Pinpoint the cell where the given text exists, returning its [X, Y] midpoint coordinate. 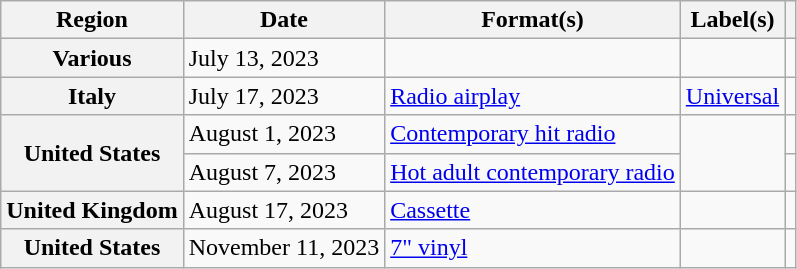
7" vinyl [533, 248]
United Kingdom [92, 210]
Format(s) [533, 20]
Label(s) [732, 20]
Date [284, 20]
August 17, 2023 [284, 210]
Region [92, 20]
Various [92, 58]
Contemporary hit radio [533, 134]
Universal [732, 96]
July 13, 2023 [284, 58]
July 17, 2023 [284, 96]
August 1, 2023 [284, 134]
Hot adult contemporary radio [533, 172]
Italy [92, 96]
Cassette [533, 210]
August 7, 2023 [284, 172]
Radio airplay [533, 96]
November 11, 2023 [284, 248]
